Search for the cell housing the specified text and yield its [X, Y] center coordinate. 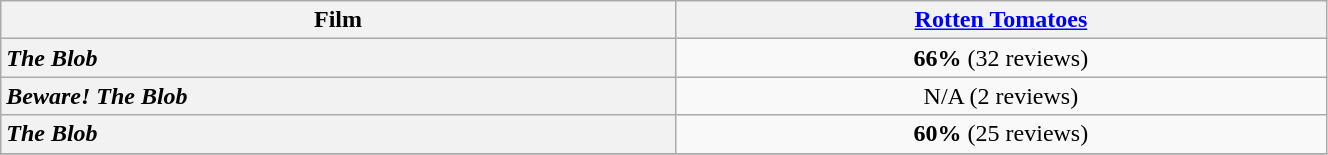
Beware! The Blob [338, 96]
Film [338, 20]
N/A (2 reviews) [1000, 96]
Rotten Tomatoes [1000, 20]
66% (32 reviews) [1000, 58]
60% (25 reviews) [1000, 134]
